Pinpoint the cell where the given text exists, returning its [x, y] midpoint coordinate. 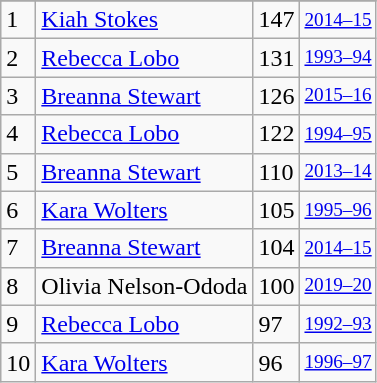
104 [276, 248]
105 [276, 210]
1993–94 [338, 58]
9 [18, 324]
Kiah Stokes [144, 20]
1996–97 [338, 362]
7 [18, 248]
2013–14 [338, 172]
1992–93 [338, 324]
1 [18, 20]
1994–95 [338, 134]
96 [276, 362]
6 [18, 210]
3 [18, 96]
126 [276, 96]
97 [276, 324]
131 [276, 58]
10 [18, 362]
110 [276, 172]
147 [276, 20]
2019–20 [338, 286]
Olivia Nelson-Ododa [144, 286]
1995–96 [338, 210]
4 [18, 134]
5 [18, 172]
8 [18, 286]
100 [276, 286]
122 [276, 134]
2015–16 [338, 96]
2 [18, 58]
